Scan for the cell matching the given text and deliver its [X, Y] coordinate at center. 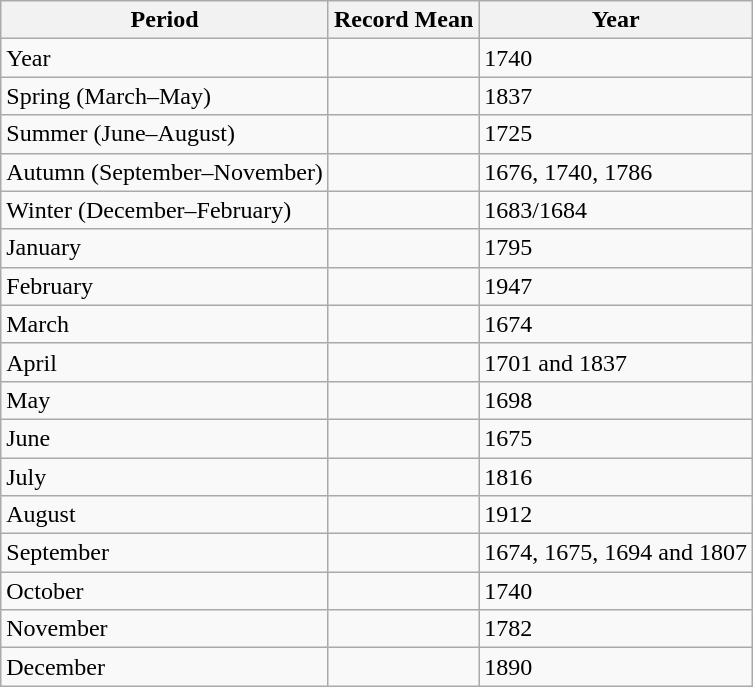
Summer (June–August) [165, 134]
1947 [616, 286]
1725 [616, 134]
June [165, 438]
January [165, 248]
April [165, 362]
1701 and 1837 [616, 362]
1676, 1740, 1786 [616, 172]
1674 [616, 324]
December [165, 667]
October [165, 591]
July [165, 477]
Autumn (September–November) [165, 172]
1890 [616, 667]
1675 [616, 438]
Winter (December–February) [165, 210]
1837 [616, 96]
1816 [616, 477]
May [165, 400]
March [165, 324]
Record Mean [403, 20]
Period [165, 20]
1795 [616, 248]
November [165, 629]
1674, 1675, 1694 and 1807 [616, 553]
September [165, 553]
August [165, 515]
1698 [616, 400]
Spring (March–May) [165, 96]
February [165, 286]
1683/1684 [616, 210]
1782 [616, 629]
1912 [616, 515]
